Scan for the cell matching the given text and deliver its (x, y) coordinate at center. 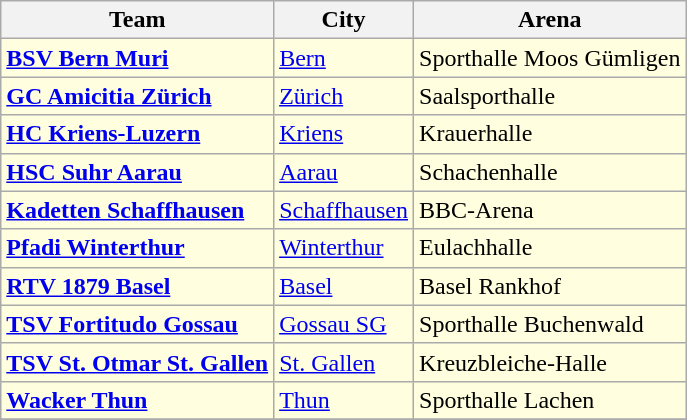
Team (138, 20)
TSV Fortitudo Gossau (138, 324)
Kreuzbleiche-Halle (550, 362)
Zürich (344, 96)
Eulachhalle (550, 248)
Kriens (344, 134)
HC Kriens-Luzern (138, 134)
HSC Suhr Aarau (138, 172)
Basel Rankhof (550, 286)
RTV 1879 Basel (138, 286)
Winterthur (344, 248)
GC Amicitia Zürich (138, 96)
Schachenhalle (550, 172)
Saalsporthalle (550, 96)
Sporthalle Moos Gümligen (550, 58)
BSV Bern Muri (138, 58)
TSV St. Otmar St. Gallen (138, 362)
Sporthalle Buchenwald (550, 324)
BBC-Arena (550, 210)
Gossau SG (344, 324)
St. Gallen (344, 362)
Thun (344, 400)
Schaffhausen (344, 210)
Kadetten Schaffhausen (138, 210)
Aarau (344, 172)
Basel (344, 286)
City (344, 20)
Bern (344, 58)
Pfadi Winterthur (138, 248)
Sporthalle Lachen (550, 400)
Wacker Thun (138, 400)
Krauerhalle (550, 134)
Arena (550, 20)
